Find where the given text appears and provide that cell's center as [X, Y] coordinate. 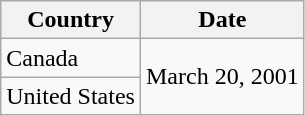
March 20, 2001 [222, 77]
United States [71, 96]
Canada [71, 58]
Country [71, 20]
Date [222, 20]
